Return (x, y) of the center of cell containing provided text 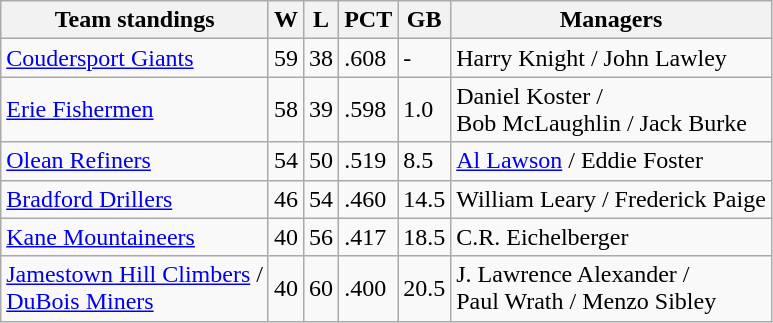
Al Lawson / Eddie Foster (612, 161)
50 (322, 161)
.460 (368, 199)
Olean Refiners (135, 161)
14.5 (424, 199)
PCT (368, 20)
38 (322, 58)
L (322, 20)
46 (286, 199)
Managers (612, 20)
.598 (368, 110)
W (286, 20)
J. Lawrence Alexander / Paul Wrath / Menzo Sibley (612, 288)
Kane Mountaineers (135, 237)
Daniel Koster / Bob McLaughlin / Jack Burke (612, 110)
.417 (368, 237)
Harry Knight / John Lawley (612, 58)
C.R. Eichelberger (612, 237)
59 (286, 58)
Bradford Drillers (135, 199)
William Leary / Frederick Paige (612, 199)
20.5 (424, 288)
8.5 (424, 161)
56 (322, 237)
.608 (368, 58)
.519 (368, 161)
Jamestown Hill Climbers / DuBois Miners (135, 288)
39 (322, 110)
Coudersport Giants (135, 58)
58 (286, 110)
.400 (368, 288)
60 (322, 288)
1.0 (424, 110)
Team standings (135, 20)
Erie Fishermen (135, 110)
- (424, 58)
GB (424, 20)
18.5 (424, 237)
